Pinpoint the cell where the given text exists, returning its (X, Y) midpoint coordinate. 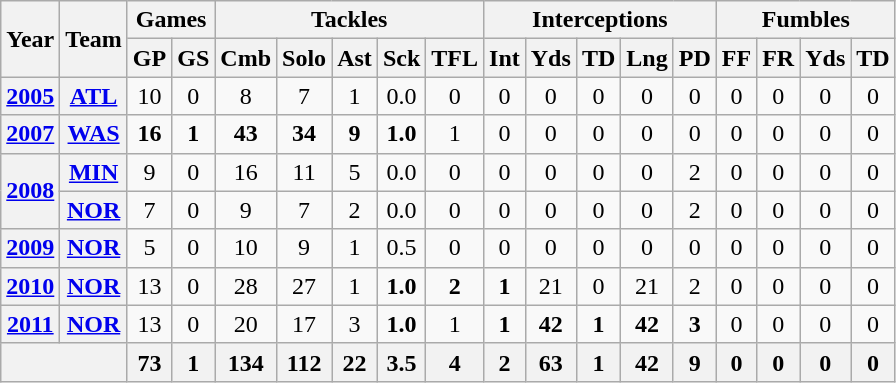
2009 (30, 248)
Team (94, 39)
2005 (30, 96)
FR (778, 58)
63 (550, 362)
43 (246, 134)
Solo (304, 58)
22 (355, 362)
73 (149, 362)
MIN (94, 172)
20 (246, 324)
Tackles (350, 20)
17 (304, 324)
8 (246, 96)
2011 (30, 324)
Ast (355, 58)
Lng (647, 58)
2010 (30, 286)
4 (455, 362)
GP (149, 58)
34 (304, 134)
GS (194, 58)
28 (246, 286)
PD (694, 58)
Year (30, 39)
TFL (455, 58)
134 (246, 362)
Interceptions (600, 20)
0.5 (401, 248)
WAS (94, 134)
FF (736, 58)
11 (304, 172)
Int (505, 58)
27 (304, 286)
3.5 (401, 362)
Sck (401, 58)
Fumbles (806, 20)
Cmb (246, 58)
Games (170, 20)
ATL (94, 96)
2007 (30, 134)
2008 (30, 191)
112 (304, 362)
